Capture the cell that displays the provided text and extract its [X, Y] central coordinate. 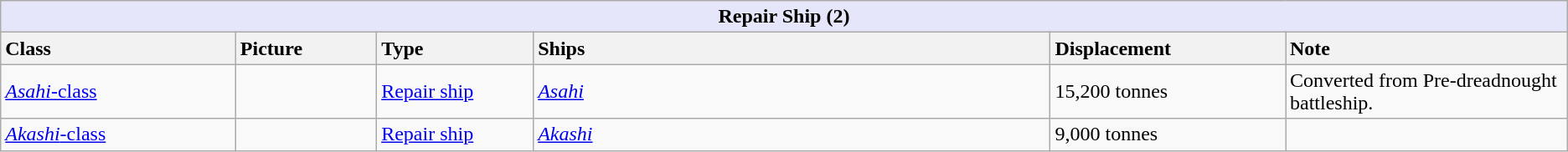
Asahi [792, 92]
Picture [306, 48]
Ships [792, 48]
Note [1426, 48]
Asahi-class [119, 92]
Type [456, 48]
15,200 tonnes [1168, 92]
Akashi-class [119, 134]
Class [119, 48]
Converted from Pre-dreadnought battleship. [1426, 92]
Repair Ship (2) [784, 17]
9,000 tonnes [1168, 134]
Displacement [1168, 48]
Akashi [792, 134]
